Return the (X, Y) coordinate for the center point of the cell that contains the specified text.  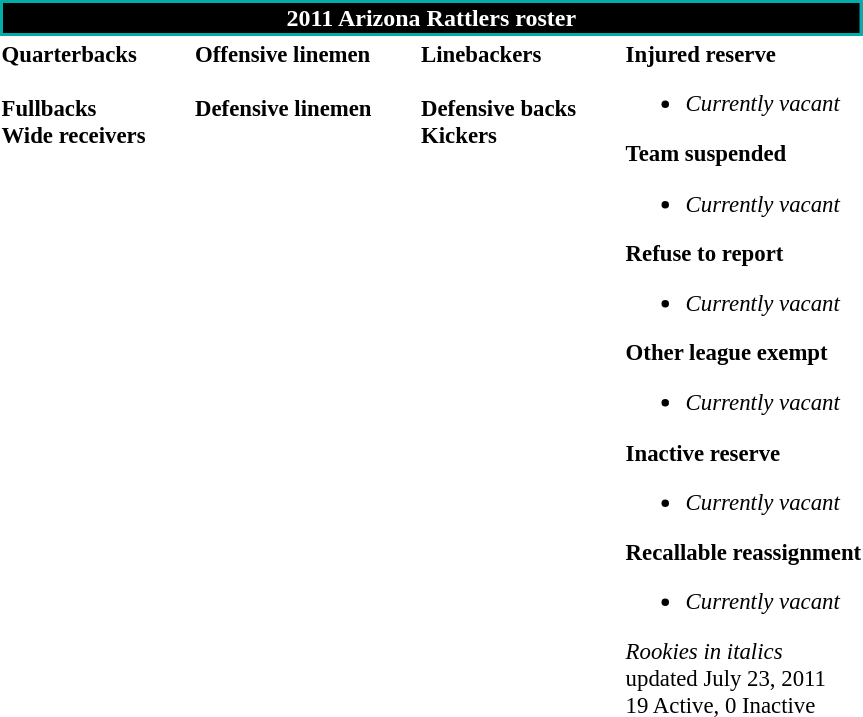
2011 Arizona Rattlers roster (432, 18)
